Scan for the cell matching the given text and deliver its [x, y] coordinate at center. 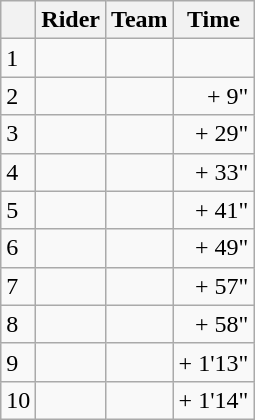
+ 58" [214, 324]
2 [18, 96]
Time [214, 20]
9 [18, 362]
Rider [71, 20]
Team [140, 20]
+ 33" [214, 172]
10 [18, 400]
3 [18, 134]
+ 57" [214, 286]
+ 49" [214, 248]
6 [18, 248]
+ 1'13" [214, 362]
4 [18, 172]
8 [18, 324]
1 [18, 58]
7 [18, 286]
+ 29" [214, 134]
+ 1'14" [214, 400]
5 [18, 210]
+ 9" [214, 96]
+ 41" [214, 210]
